Return (X, Y) of the center of cell containing provided text 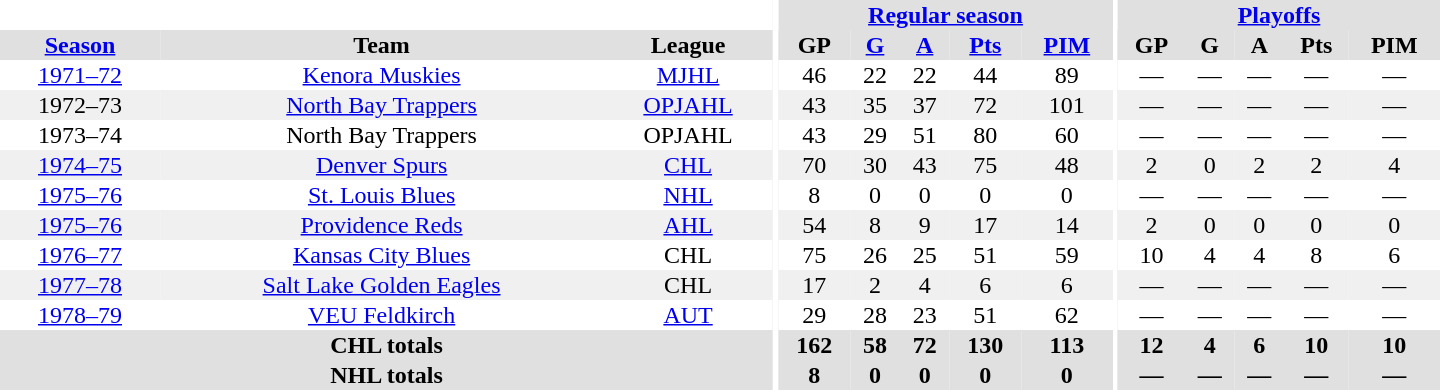
30 (875, 165)
60 (1066, 135)
1978–79 (80, 315)
113 (1066, 345)
St. Louis Blues (382, 195)
NHL totals (386, 375)
59 (1066, 255)
26 (875, 255)
Season (80, 45)
Regular season (945, 15)
VEU Feldkirch (382, 315)
1972–73 (80, 105)
1974–75 (80, 165)
MJHL (688, 75)
28 (875, 315)
70 (814, 165)
46 (814, 75)
League (688, 45)
1971–72 (80, 75)
12 (1152, 345)
Kansas City Blues (382, 255)
1977–78 (80, 285)
58 (875, 345)
Salt Lake Golden Eagles (382, 285)
162 (814, 345)
101 (1066, 105)
NHL (688, 195)
80 (985, 135)
AHL (688, 225)
89 (1066, 75)
35 (875, 105)
Kenora Muskies (382, 75)
62 (1066, 315)
Denver Spurs (382, 165)
37 (925, 105)
1973–74 (80, 135)
14 (1066, 225)
44 (985, 75)
23 (925, 315)
Team (382, 45)
9 (925, 225)
130 (985, 345)
Playoffs (1279, 15)
1976–77 (80, 255)
AUT (688, 315)
25 (925, 255)
48 (1066, 165)
Providence Reds (382, 225)
CHL totals (386, 345)
54 (814, 225)
